Determine the [X, Y] coordinate at the center of the cell enclosing the given text.  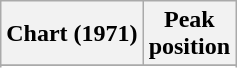
Peakposition [189, 34]
Chart (1971) [72, 34]
